Search for the cell housing the specified text and yield its (x, y) center coordinate. 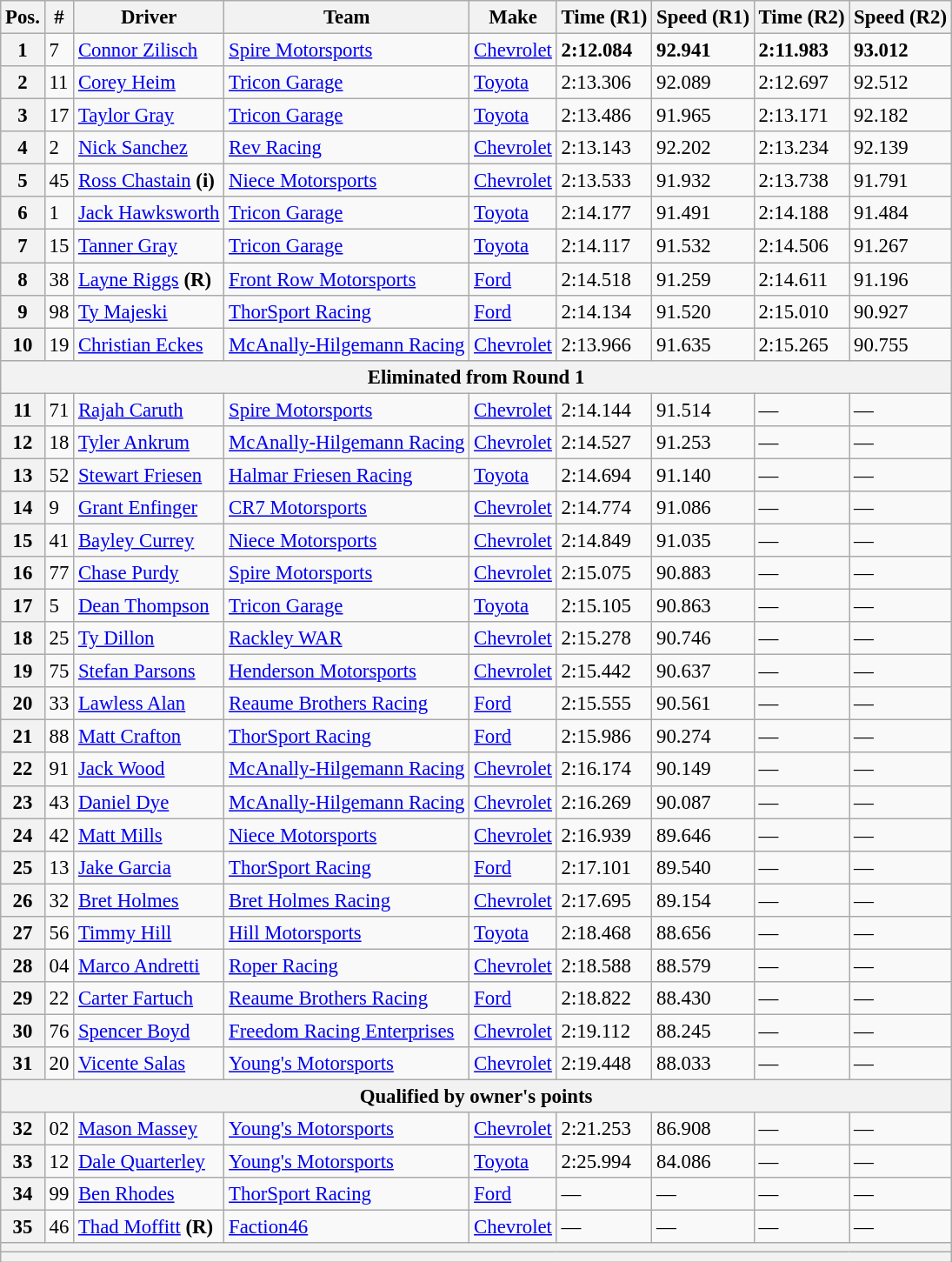
Christian Eckes (150, 344)
90.883 (703, 573)
Bret Holmes Racing (347, 900)
Ty Dillon (150, 638)
Ross Chastain (i) (150, 181)
2:15.442 (604, 671)
2:14.611 (802, 279)
Front Row Motorsports (347, 279)
2:15.986 (604, 737)
Bret Holmes (150, 900)
91 (59, 770)
2:13.966 (604, 344)
92.512 (901, 83)
Dean Thompson (150, 606)
Jack Wood (150, 770)
29 (23, 998)
2:14.188 (802, 213)
2:13.533 (604, 181)
2:19.448 (604, 1064)
2:14.117 (604, 246)
26 (23, 900)
2:19.112 (604, 1031)
2:12.084 (604, 50)
45 (59, 181)
Jake Garcia (150, 867)
2:13.143 (604, 148)
2:14.134 (604, 311)
Chase Purdy (150, 573)
99 (59, 1194)
2:21.253 (604, 1129)
23 (23, 802)
Matt Crafton (150, 737)
Ty Majeski (150, 311)
Vicente Salas (150, 1064)
Lawless Alan (150, 704)
2:13.486 (604, 116)
28 (23, 965)
Ben Rhodes (150, 1194)
90.863 (703, 606)
93.012 (901, 50)
91.484 (901, 213)
90.746 (703, 638)
Matt Mills (150, 835)
Stewart Friesen (150, 475)
Make (513, 17)
Marco Andretti (150, 965)
16 (23, 573)
Rackley WAR (347, 638)
2:17.695 (604, 900)
Driver (150, 17)
42 (59, 835)
2:16.269 (604, 802)
Tanner Gray (150, 246)
88.579 (703, 965)
90.087 (703, 802)
Qualified by owner's points (476, 1097)
2:17.101 (604, 867)
Grant Enfinger (150, 508)
2:15.278 (604, 638)
31 (23, 1064)
91.035 (703, 540)
89.540 (703, 867)
41 (59, 540)
Pos. (23, 17)
2:14.849 (604, 540)
Roper Racing (347, 965)
2:14.694 (604, 475)
88.033 (703, 1064)
46 (59, 1227)
Nick Sanchez (150, 148)
Eliminated from Round 1 (476, 377)
75 (59, 671)
24 (23, 835)
34 (23, 1194)
2:14.144 (604, 410)
76 (59, 1031)
Time (R1) (604, 17)
14 (23, 508)
Halmar Friesen Racing (347, 475)
2:18.822 (604, 998)
2:15.010 (802, 311)
2:16.174 (604, 770)
27 (23, 933)
91.253 (703, 443)
Stefan Parsons (150, 671)
88.656 (703, 933)
2:18.468 (604, 933)
91.196 (901, 279)
91.965 (703, 116)
2:12.697 (802, 83)
92.182 (901, 116)
Time (R2) (802, 17)
Corey Heim (150, 83)
10 (23, 344)
91.514 (703, 410)
91.140 (703, 475)
2:14.518 (604, 279)
04 (59, 965)
56 (59, 933)
Dale Quarterley (150, 1162)
91.259 (703, 279)
Tyler Ankrum (150, 443)
Taylor Gray (150, 116)
88 (59, 737)
2:13.738 (802, 181)
2:14.527 (604, 443)
38 (59, 279)
4 (23, 148)
2:25.994 (604, 1162)
2:14.774 (604, 508)
43 (59, 802)
84.086 (703, 1162)
90.149 (703, 770)
92.089 (703, 83)
Thad Moffitt (R) (150, 1227)
6 (23, 213)
90.274 (703, 737)
2:16.939 (604, 835)
91.532 (703, 246)
77 (59, 573)
88.430 (703, 998)
02 (59, 1129)
86.908 (703, 1129)
2:13.171 (802, 116)
2:11.983 (802, 50)
91.086 (703, 508)
Rev Racing (347, 148)
52 (59, 475)
Freedom Racing Enterprises (347, 1031)
Carter Fartuch (150, 998)
Mason Massey (150, 1129)
92.202 (703, 148)
Hill Motorsports (347, 933)
91.635 (703, 344)
21 (23, 737)
CR7 Motorsports (347, 508)
3 (23, 116)
89.154 (703, 900)
91.932 (703, 181)
2:13.234 (802, 148)
Speed (R1) (703, 17)
Bayley Currey (150, 540)
2:14.177 (604, 213)
91.491 (703, 213)
92.139 (901, 148)
91.520 (703, 311)
2:14.506 (802, 246)
91.267 (901, 246)
Spencer Boyd (150, 1031)
2:15.105 (604, 606)
89.646 (703, 835)
2:15.265 (802, 344)
71 (59, 410)
92.941 (703, 50)
Faction46 (347, 1227)
2:15.555 (604, 704)
Timmy Hill (150, 933)
90.561 (703, 704)
91.791 (901, 181)
98 (59, 311)
30 (23, 1031)
8 (23, 279)
2:18.588 (604, 965)
90.637 (703, 671)
Layne Riggs (R) (150, 279)
88.245 (703, 1031)
Jack Hawksworth (150, 213)
Team (347, 17)
Rajah Caruth (150, 410)
35 (23, 1227)
Speed (R2) (901, 17)
Henderson Motorsports (347, 671)
Connor Zilisch (150, 50)
90.755 (901, 344)
Daniel Dye (150, 802)
# (59, 17)
2:15.075 (604, 573)
90.927 (901, 311)
2:13.306 (604, 83)
